Provide the (X, Y) coordinate of the cell's center where the given text is located.  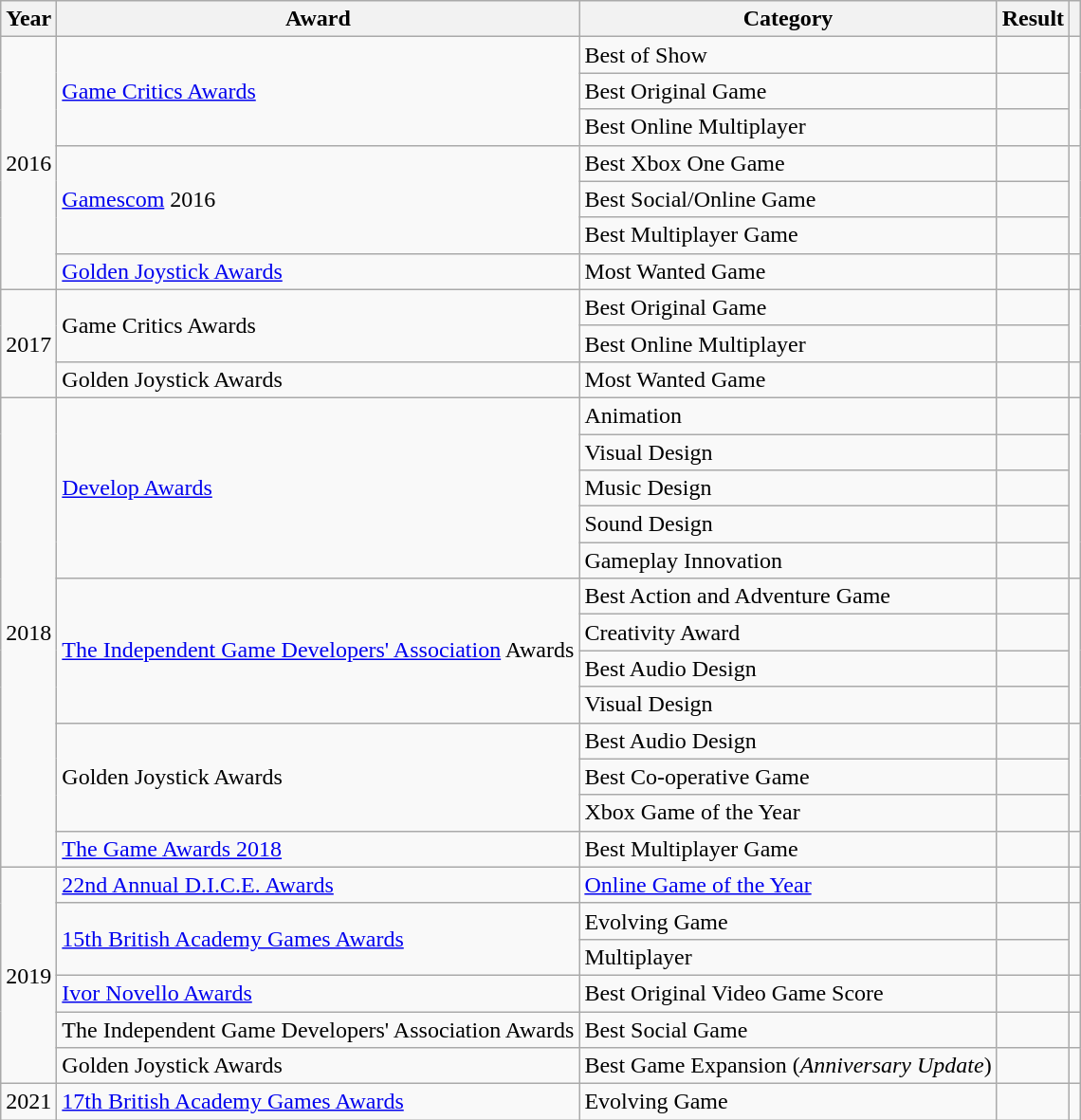
2017 (28, 343)
Music Design (788, 488)
2019 (28, 975)
Award (319, 19)
Year (28, 19)
22nd Annual D.I.C.E. Awards (319, 885)
Category (788, 19)
2018 (28, 632)
Best Action and Adventure Game (788, 597)
Ivor Novello Awards (319, 993)
Best Game Expansion (Anniversary Update) (788, 1066)
Best Original Video Game Score (788, 993)
Best of Show (788, 55)
The Game Awards 2018 (319, 849)
Best Social Game (788, 1029)
Best Co-operative Game (788, 777)
Animation (788, 415)
17th British Academy Games Awards (319, 1102)
2016 (28, 163)
Creativity Award (788, 633)
15th British Academy Games Awards (319, 939)
Gameplay Innovation (788, 560)
Result (1033, 19)
Best Xbox One Game (788, 163)
Xbox Game of the Year (788, 813)
Online Game of the Year (788, 885)
Multiplayer (788, 957)
Develop Awards (319, 487)
Gamescom 2016 (319, 199)
2021 (28, 1102)
Sound Design (788, 524)
Best Social/Online Game (788, 199)
